Pinpoint the cell where the given text exists, returning its (X, Y) midpoint coordinate. 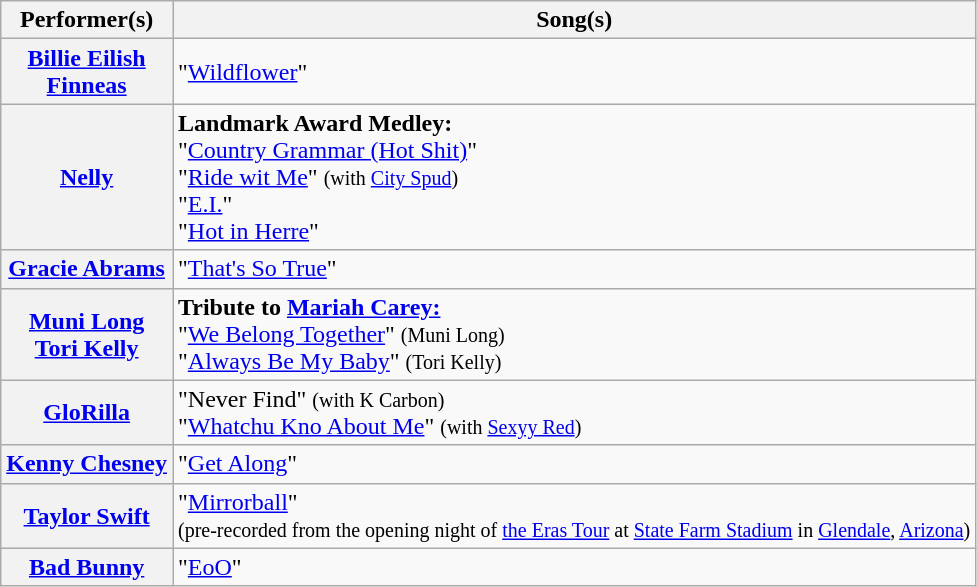
"Wildflower" (574, 72)
GloRilla (87, 412)
Landmark Award Medley:"Country Grammar (Hot Shit)""Ride wit Me" (with City Spud)"E.I.""Hot in Herre" (574, 177)
Taylor Swift (87, 516)
"EoO" (574, 567)
Tribute to Mariah Carey: "We Belong Together" (Muni Long) "Always Be My Baby" (Tori Kelly) (574, 334)
Kenny Chesney (87, 464)
"Get Along" (574, 464)
"Mirrorball"(pre-recorded from the opening night of the Eras Tour at State Farm Stadium in Glendale, Arizona) (574, 516)
Song(s) (574, 20)
Performer(s) (87, 20)
Bad Bunny (87, 567)
Billie EilishFinneas (87, 72)
Muni Long Tori Kelly (87, 334)
Nelly (87, 177)
Gracie Abrams (87, 269)
"Never Find" (with K Carbon) "Whatchu Kno About Me" (with Sexyy Red) (574, 412)
"That's So True" (574, 269)
